Locate the cell with the specified text and output its (x, y) center coordinate. 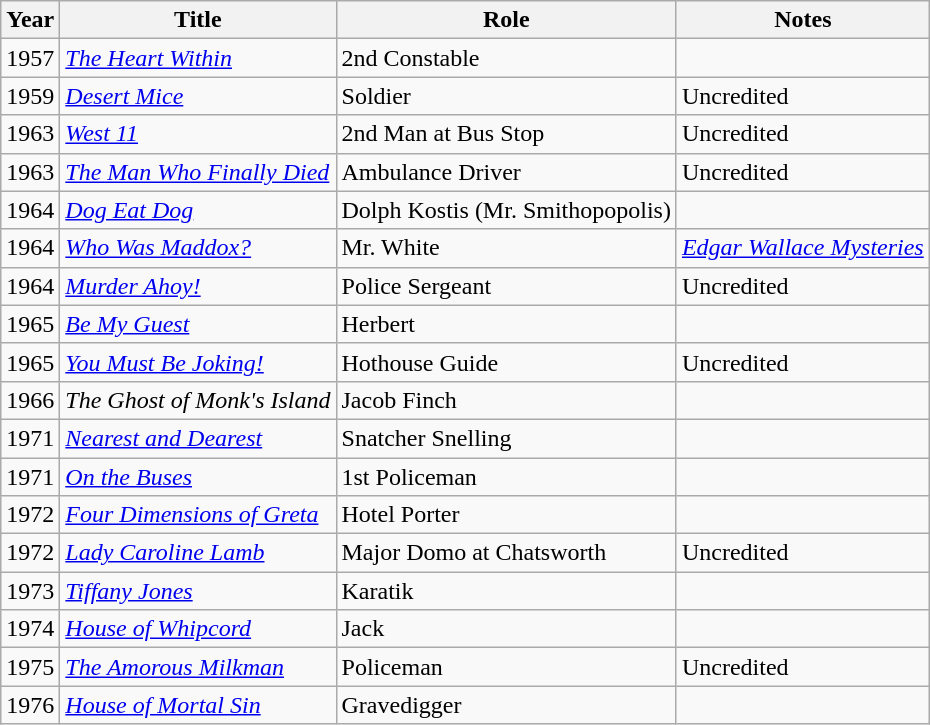
On the Buses (198, 477)
Gravedigger (506, 705)
1975 (30, 667)
Who Was Maddox? (198, 248)
Tiffany Jones (198, 591)
Herbert (506, 324)
Year (30, 20)
1st Policeman (506, 477)
1976 (30, 705)
Jacob Finch (506, 400)
Title (198, 20)
2nd Man at Bus Stop (506, 134)
Ambulance Driver (506, 172)
Soldier (506, 96)
Be My Guest (198, 324)
West 11 (198, 134)
Nearest and Dearest (198, 438)
Mr. White (506, 248)
Hothouse Guide (506, 362)
The Heart Within (198, 58)
1974 (30, 629)
1957 (30, 58)
Dog Eat Dog (198, 210)
Lady Caroline Lamb (198, 553)
1966 (30, 400)
1959 (30, 96)
Karatik (506, 591)
Four Dimensions of Greta (198, 515)
Jack (506, 629)
2nd Constable (506, 58)
House of Whipcord (198, 629)
Hotel Porter (506, 515)
Desert Mice (198, 96)
You Must Be Joking! (198, 362)
Murder Ahoy! (198, 286)
Snatcher Snelling (506, 438)
Notes (802, 20)
House of Mortal Sin (198, 705)
The Man Who Finally Died (198, 172)
The Ghost of Monk's Island (198, 400)
The Amorous Milkman (198, 667)
Major Domo at Chatsworth (506, 553)
Edgar Wallace Mysteries (802, 248)
Police Sergeant (506, 286)
Policeman (506, 667)
Role (506, 20)
1973 (30, 591)
Dolph Kostis (Mr. Smithopopolis) (506, 210)
